Return the [X, Y] coordinate for the center point of the cell that contains the specified text.  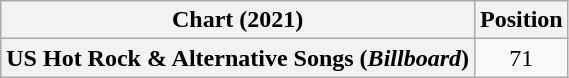
US Hot Rock & Alternative Songs (Billboard) [238, 58]
71 [521, 58]
Chart (2021) [238, 20]
Position [521, 20]
